Return (X, Y) of the center of cell containing provided text 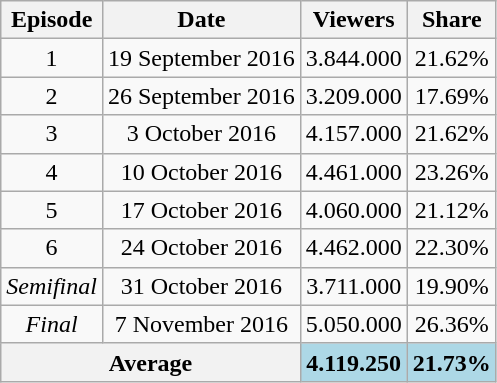
17 October 2016 (201, 210)
4.461.000 (354, 172)
26.36% (452, 324)
21.73% (452, 362)
19.90% (452, 286)
23.26% (452, 172)
24 October 2016 (201, 248)
Share (452, 20)
3 (52, 134)
Episode (52, 20)
3.209.000 (354, 96)
4.462.000 (354, 248)
6 (52, 248)
2 (52, 96)
17.69% (452, 96)
21.12% (452, 210)
Viewers (354, 20)
19 September 2016 (201, 58)
Average (150, 362)
3.711.000 (354, 286)
3 October 2016 (201, 134)
10 October 2016 (201, 172)
22.30% (452, 248)
31 October 2016 (201, 286)
1 (52, 58)
4.157.000 (354, 134)
Final (52, 324)
4.119.250 (354, 362)
5.050.000 (354, 324)
7 November 2016 (201, 324)
5 (52, 210)
26 September 2016 (201, 96)
Date (201, 20)
3.844.000 (354, 58)
4 (52, 172)
Semifinal (52, 286)
4.060.000 (354, 210)
